Detect which cell encompasses the target text, then output its (x, y) center coordinate. 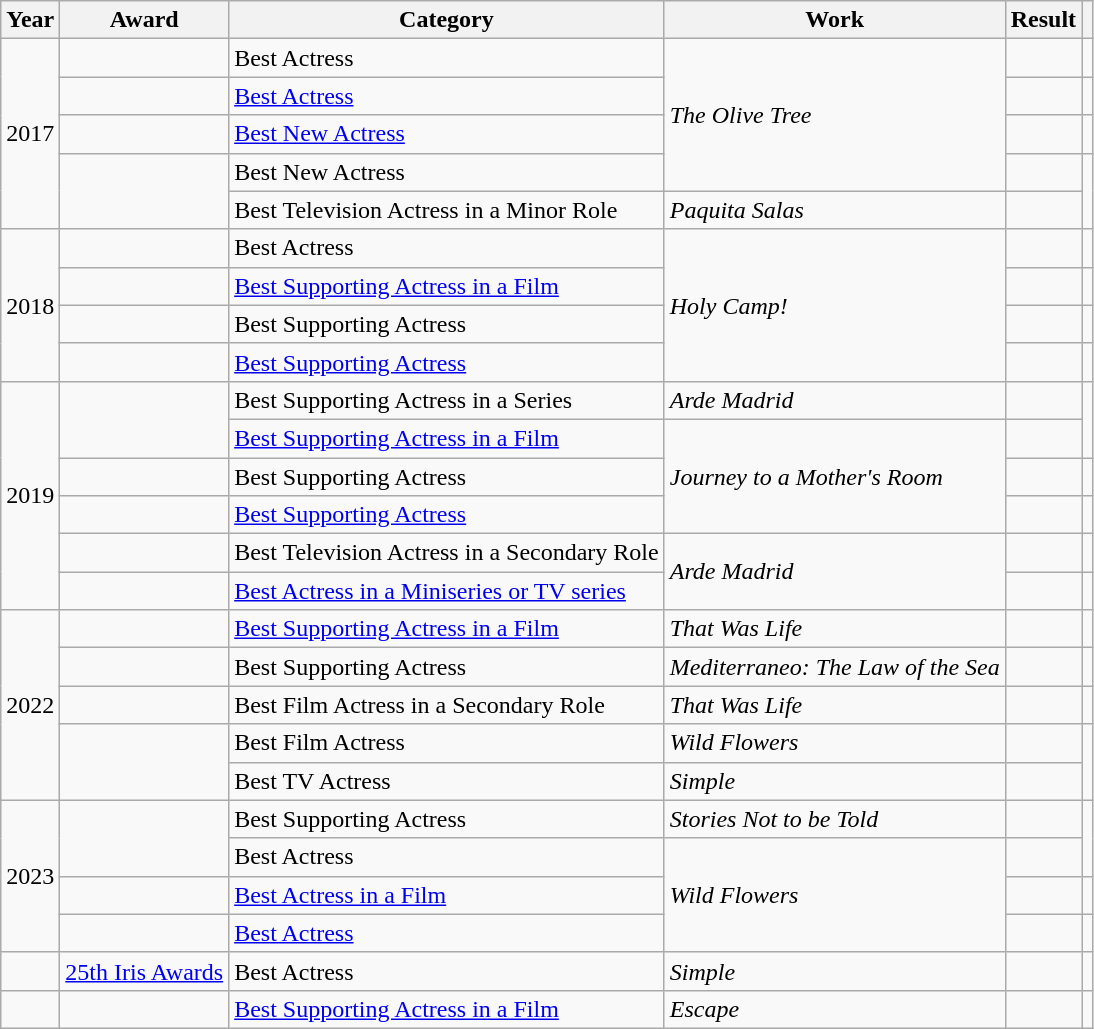
Best TV Actress (447, 781)
Result (1043, 20)
Best Film Actress (447, 743)
Year (30, 20)
Best Actress in a Miniseries or TV series (447, 591)
25th Iris Awards (144, 971)
Best Actress in a Film (447, 895)
Best Supporting Actress in a Series (447, 400)
Paquita Salas (834, 210)
Best Television Actress in a Minor Role (447, 210)
Work (834, 20)
Stories Not to be Told (834, 819)
2018 (30, 305)
Escape (834, 1009)
Best Television Actress in a Secondary Role (447, 553)
2023 (30, 876)
Category (447, 20)
2019 (30, 495)
Mediterraneo: The Law of the Sea (834, 667)
The Olive Tree (834, 115)
Award (144, 20)
Best Film Actress in a Secondary Role (447, 705)
Holy Camp! (834, 305)
2022 (30, 705)
Journey to a Mother's Room (834, 476)
2017 (30, 134)
